Provide the (X, Y) coordinate of the cell's center where the given text is located.  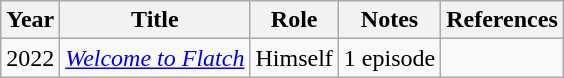
Title (155, 20)
Role (294, 20)
Notes (389, 20)
Himself (294, 58)
References (502, 20)
Year (30, 20)
1 episode (389, 58)
Welcome to Flatch (155, 58)
2022 (30, 58)
